Detect which cell encompasses the target text, then output its [X, Y] center coordinate. 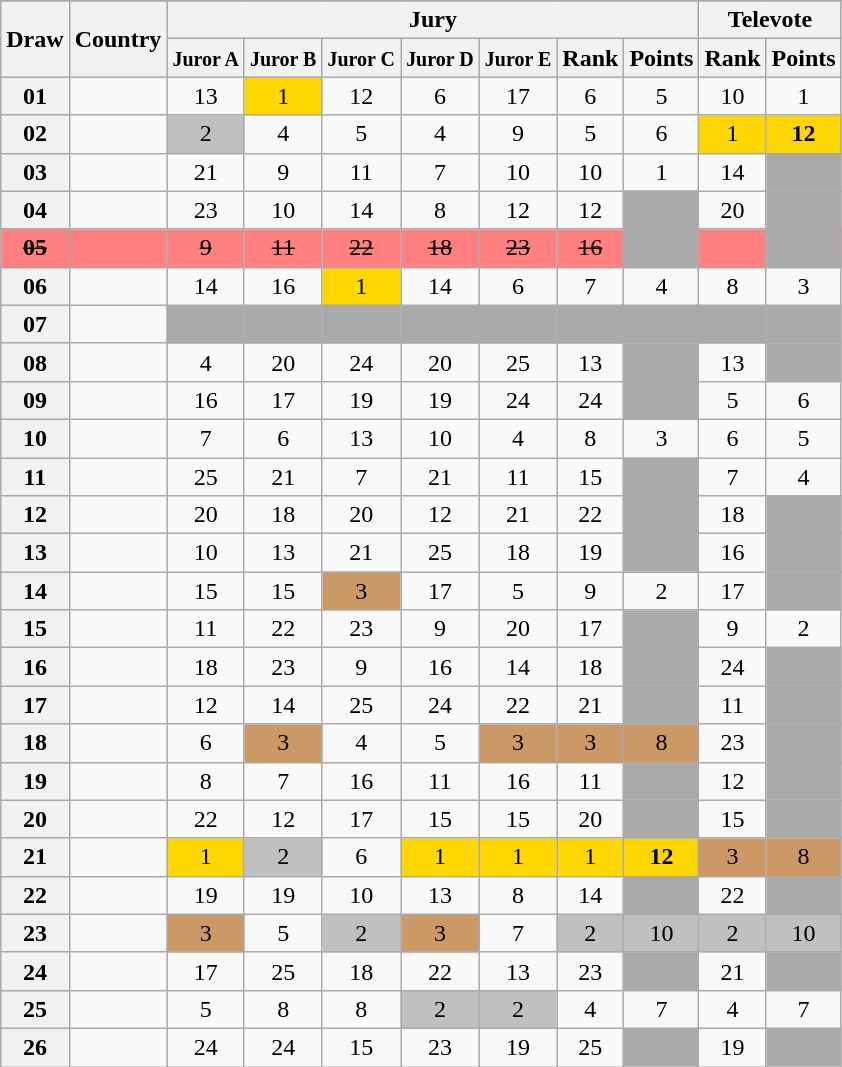
Juror A [206, 58]
02 [35, 134]
06 [35, 286]
Juror C [362, 58]
Televote [770, 20]
Juror B [283, 58]
01 [35, 96]
04 [35, 210]
03 [35, 172]
26 [35, 1047]
Country [118, 39]
Juror D [440, 58]
07 [35, 324]
08 [35, 362]
Draw [35, 39]
Jury [433, 20]
05 [35, 248]
09 [35, 400]
Juror E [518, 58]
